Identify which cell holds the provided text, then report its (x, y) central coordinate. 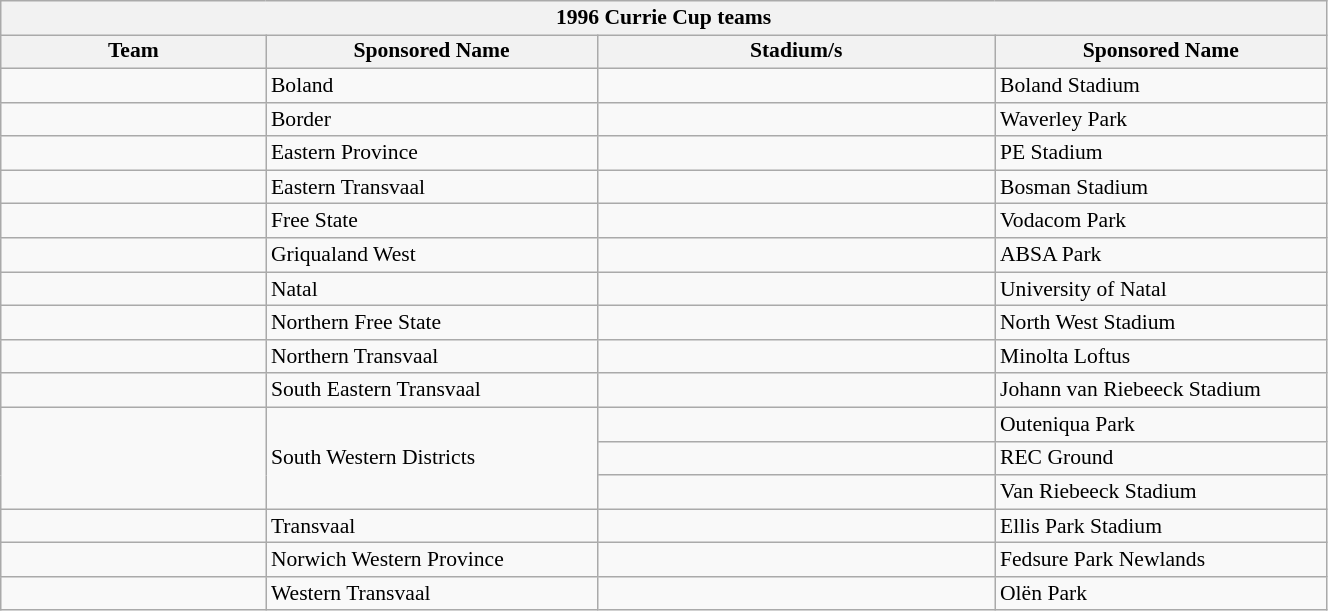
Outeniqua Park (1160, 425)
Eastern Province (432, 154)
South Eastern Transvaal (432, 391)
REC Ground (1160, 458)
Bosman Stadium (1160, 187)
North West Stadium (1160, 323)
Fedsure Park Newlands (1160, 560)
ABSA Park (1160, 255)
Johann van Riebeeck Stadium (1160, 391)
Northern Transvaal (432, 357)
Stadium/s (796, 52)
Boland (432, 86)
Norwich Western Province (432, 560)
Vodacom Park (1160, 221)
University of Natal (1160, 289)
Team (134, 52)
Free State (432, 221)
Northern Free State (432, 323)
Waverley Park (1160, 120)
1996 Currie Cup teams (664, 18)
Western Transvaal (432, 594)
Griqualand West (432, 255)
Van Riebeeck Stadium (1160, 492)
South Western Districts (432, 459)
Natal (432, 289)
Transvaal (432, 526)
Boland Stadium (1160, 86)
Minolta Loftus (1160, 357)
Border (432, 120)
PE Stadium (1160, 154)
Eastern Transvaal (432, 187)
Ellis Park Stadium (1160, 526)
Olën Park (1160, 594)
